Locate the cell with the specified text and output its [x, y] center coordinate. 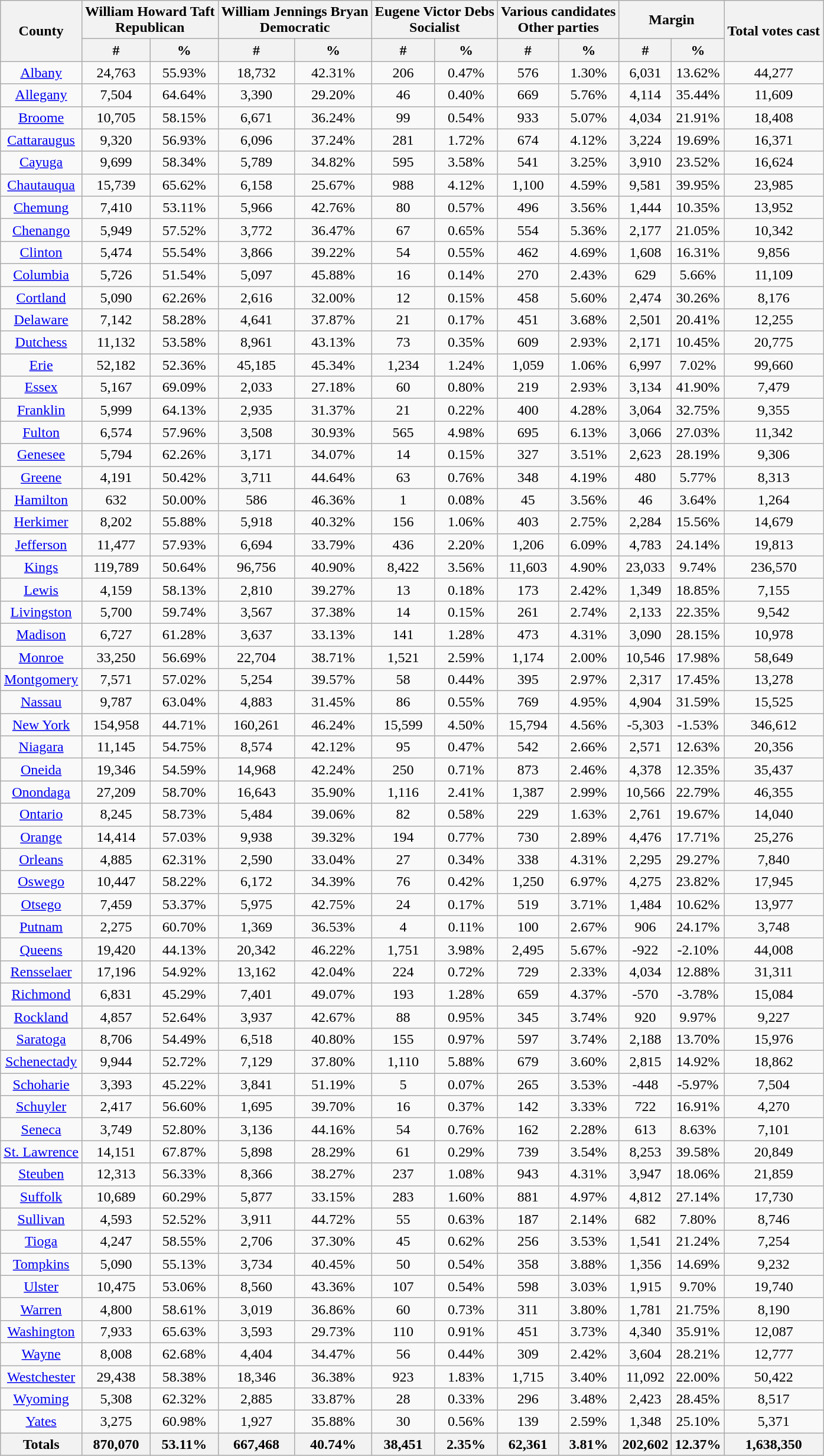
15,794 [528, 725]
3.51% [588, 455]
42.24% [333, 770]
4,378 [645, 770]
13.62% [698, 73]
31.45% [333, 702]
2,501 [645, 320]
5,794 [116, 455]
63 [403, 477]
33.15% [333, 1197]
2.46% [588, 770]
4.95% [588, 702]
173 [528, 589]
0.63% [467, 1219]
73 [403, 343]
5,975 [256, 904]
107 [403, 1286]
33.13% [333, 634]
3.25% [588, 162]
3.68% [588, 320]
2,417 [116, 1107]
25,276 [774, 837]
1.24% [467, 365]
17.71% [698, 837]
5.66% [698, 275]
613 [645, 1129]
35.91% [698, 1331]
22.00% [698, 1377]
3,947 [645, 1174]
Wayne [41, 1354]
Rensselaer [41, 972]
Cayuga [41, 162]
311 [528, 1309]
8,961 [256, 343]
9,944 [116, 1062]
17,196 [116, 972]
76 [403, 882]
3,711 [256, 477]
598 [528, 1286]
27.03% [698, 432]
4,904 [645, 702]
13 [403, 589]
5,308 [116, 1399]
4,885 [116, 859]
30.93% [333, 432]
16.31% [698, 252]
Margin [672, 20]
Putnam [41, 927]
44.64% [333, 477]
194 [403, 837]
15.56% [698, 522]
58.15% [184, 118]
0.91% [467, 1331]
7,129 [256, 1062]
52.36% [184, 365]
51.19% [333, 1084]
8,253 [645, 1152]
283 [403, 1197]
7,479 [774, 387]
-3.78% [698, 994]
1,751 [403, 949]
10,447 [116, 882]
21.75% [698, 1309]
219 [528, 387]
5.36% [588, 230]
296 [528, 1399]
1.30% [588, 73]
67 [403, 230]
55.93% [184, 73]
0.42% [467, 882]
16,371 [774, 140]
Ontario [41, 815]
20,342 [256, 949]
Albany [41, 73]
1,484 [645, 904]
Clinton [41, 252]
44.71% [184, 725]
Columbia [41, 275]
35.90% [333, 792]
36.47% [333, 230]
29.20% [333, 95]
New York [41, 725]
2,810 [256, 589]
39.22% [333, 252]
400 [528, 410]
5.77% [698, 477]
56.69% [184, 657]
-570 [645, 994]
0.95% [467, 1017]
56.93% [184, 140]
2,623 [645, 455]
0.11% [467, 927]
3,593 [256, 1331]
8,176 [774, 297]
5,999 [116, 410]
202,602 [645, 1444]
5,167 [116, 387]
4.37% [588, 994]
53.37% [184, 904]
23,033 [645, 567]
10,978 [774, 634]
Steuben [41, 1174]
8,190 [774, 1309]
Queens [41, 949]
1,781 [645, 1309]
31,311 [774, 972]
7,571 [116, 680]
9,320 [116, 140]
11,609 [774, 95]
16.91% [698, 1107]
4,340 [645, 1331]
39.70% [333, 1107]
Niagara [41, 747]
7.80% [698, 1219]
358 [528, 1264]
1,387 [528, 792]
3.98% [467, 949]
2,706 [256, 1242]
4,159 [116, 589]
46.24% [333, 725]
236,570 [774, 567]
42.31% [333, 73]
155 [403, 1040]
80 [403, 207]
7,155 [774, 589]
Richmond [41, 994]
58.13% [184, 589]
15,525 [774, 702]
586 [256, 500]
54.59% [184, 770]
6,694 [256, 545]
6,158 [256, 185]
82 [403, 815]
462 [528, 252]
19.67% [698, 815]
2.43% [588, 275]
18.85% [698, 589]
2.35% [467, 1444]
-448 [645, 1084]
7,840 [774, 859]
5,254 [256, 680]
2.28% [588, 1129]
Chenango [41, 230]
4.59% [588, 185]
65.62% [184, 185]
Herkimer [41, 522]
139 [528, 1422]
64.13% [184, 410]
61 [403, 1152]
39.57% [333, 680]
Chemung [41, 207]
14.92% [698, 1062]
281 [403, 140]
3,911 [256, 1219]
0.73% [467, 1309]
49.07% [333, 994]
0.33% [467, 1399]
154,958 [116, 725]
2,133 [645, 612]
44.13% [184, 949]
8,202 [116, 522]
21.91% [698, 118]
3,019 [256, 1309]
3,134 [645, 387]
8,008 [116, 1354]
61.28% [184, 634]
24.17% [698, 927]
3.73% [588, 1331]
4,270 [774, 1107]
St. Lawrence [41, 1152]
Seneca [41, 1129]
667,468 [256, 1444]
12.37% [698, 1444]
695 [528, 432]
7,254 [774, 1242]
3,136 [256, 1129]
519 [528, 904]
19.69% [698, 140]
42.76% [333, 207]
27 [403, 859]
4,800 [116, 1309]
40.45% [333, 1264]
50.00% [184, 500]
24 [403, 904]
3,090 [645, 634]
40.80% [333, 1040]
18,408 [774, 118]
6,096 [256, 140]
6.97% [588, 882]
15,084 [774, 994]
65.63% [184, 1331]
3.54% [588, 1152]
160,261 [256, 725]
Livingston [41, 612]
50.64% [184, 567]
18,862 [774, 1062]
55.54% [184, 252]
7,142 [116, 320]
6,831 [116, 994]
18.06% [698, 1174]
2,171 [645, 343]
933 [528, 118]
20,849 [774, 1152]
4,247 [116, 1242]
10,705 [116, 118]
19,813 [774, 545]
30 [403, 1422]
1,444 [645, 207]
Allegany [41, 95]
12.63% [698, 747]
923 [403, 1377]
4.69% [588, 252]
Yates [41, 1422]
99,660 [774, 365]
60.98% [184, 1422]
33.79% [333, 545]
19,740 [774, 1286]
3.03% [588, 1286]
23.52% [698, 162]
67.87% [184, 1152]
Otsego [41, 904]
1,349 [645, 589]
-5.97% [698, 1084]
Total votes cast [774, 31]
Schenectady [41, 1062]
6,727 [116, 634]
10,342 [774, 230]
0.62% [467, 1242]
2,885 [256, 1399]
37.80% [333, 1062]
2,188 [645, 1040]
20,775 [774, 343]
119,789 [116, 567]
0.34% [467, 859]
4.98% [467, 432]
1,927 [256, 1422]
2.99% [588, 792]
156 [403, 522]
17,730 [774, 1197]
42.67% [333, 1017]
870,070 [116, 1444]
22.79% [698, 792]
2.20% [467, 545]
Westchester [41, 1377]
4,476 [645, 837]
-2.10% [698, 949]
63.04% [184, 702]
11,603 [528, 567]
43.13% [333, 343]
7,410 [116, 207]
36.86% [333, 1309]
56 [403, 1354]
3.71% [588, 904]
38,451 [403, 1444]
25.10% [698, 1422]
5,726 [116, 275]
10,689 [116, 1197]
Essex [41, 387]
5,474 [116, 252]
99 [403, 118]
739 [528, 1152]
Ulster [41, 1286]
12,313 [116, 1174]
2,317 [645, 680]
11,092 [645, 1377]
2,590 [256, 859]
12,087 [774, 1331]
64.64% [184, 95]
906 [645, 927]
34.07% [333, 455]
2.41% [467, 792]
3.33% [588, 1107]
13,977 [774, 904]
14,968 [256, 770]
4,191 [116, 477]
3,224 [645, 140]
2,284 [645, 522]
17,945 [774, 882]
3,066 [645, 432]
8,422 [403, 567]
4,404 [256, 1354]
3,748 [774, 927]
Dutchess [41, 343]
0.77% [467, 837]
69.09% [184, 387]
669 [528, 95]
53.58% [184, 343]
265 [528, 1084]
9,787 [116, 702]
45.29% [184, 994]
39.27% [333, 589]
8,313 [774, 477]
58.55% [184, 1242]
13,162 [256, 972]
11,109 [774, 275]
11,145 [116, 747]
28.19% [698, 455]
22.35% [698, 612]
4.90% [588, 567]
25.67% [333, 185]
5,918 [256, 522]
629 [645, 275]
496 [528, 207]
2,423 [645, 1399]
12,777 [774, 1354]
2,571 [645, 747]
595 [403, 162]
50,422 [774, 1377]
58.61% [184, 1309]
Nassau [41, 702]
5,484 [256, 815]
1,541 [645, 1242]
Oswego [41, 882]
2,616 [256, 297]
1 [403, 500]
5.07% [588, 118]
256 [528, 1242]
6,574 [116, 432]
309 [528, 1354]
13.70% [698, 1040]
52.64% [184, 1017]
345 [528, 1017]
395 [528, 680]
9,699 [116, 162]
2,177 [645, 230]
-1.53% [698, 725]
9,232 [774, 1264]
44.72% [333, 1219]
36.24% [333, 118]
45,185 [256, 365]
7,101 [774, 1129]
659 [528, 994]
Schuyler [41, 1107]
38.71% [333, 657]
3.88% [588, 1264]
20.41% [698, 320]
3,910 [645, 162]
96,756 [256, 567]
3,749 [116, 1129]
4.97% [588, 1197]
35.88% [333, 1422]
39.32% [333, 837]
2.14% [588, 1219]
1,915 [645, 1286]
3,393 [116, 1084]
45.88% [333, 275]
44.16% [333, 1129]
58.34% [184, 162]
40.32% [333, 522]
1,356 [645, 1264]
873 [528, 770]
62.68% [184, 1354]
13,952 [774, 207]
40.90% [333, 567]
33,250 [116, 657]
3.48% [588, 1399]
58,649 [774, 657]
Madison [41, 634]
4,114 [645, 95]
4,812 [645, 1197]
62,361 [528, 1444]
34.82% [333, 162]
40.74% [333, 1444]
95 [403, 747]
5,097 [256, 275]
8,366 [256, 1174]
14,040 [774, 815]
346,612 [774, 725]
12 [403, 297]
Totals [41, 1444]
0.29% [467, 1152]
15,739 [116, 185]
2.66% [588, 747]
722 [645, 1107]
Tioga [41, 1242]
Rockland [41, 1017]
3,508 [256, 432]
Tompkins [41, 1264]
10.45% [698, 343]
9,227 [774, 1017]
46.36% [333, 500]
34.39% [333, 882]
348 [528, 477]
229 [528, 815]
3,604 [645, 1354]
11,477 [116, 545]
27,209 [116, 792]
3,866 [256, 252]
Genesee [41, 455]
1,059 [528, 365]
57.93% [184, 545]
338 [528, 859]
4.19% [588, 477]
37.24% [333, 140]
5,877 [256, 1197]
62.32% [184, 1399]
11,342 [774, 432]
Schoharie [41, 1084]
37.30% [333, 1242]
52.72% [184, 1062]
54.92% [184, 972]
6.13% [588, 432]
565 [403, 432]
42.12% [333, 747]
3,637 [256, 634]
1,234 [403, 365]
50.42% [184, 477]
554 [528, 230]
3,064 [645, 410]
34.47% [333, 1354]
14.69% [698, 1264]
60.29% [184, 1197]
7,401 [256, 994]
58.73% [184, 815]
58.28% [184, 320]
58.70% [184, 792]
100 [528, 927]
58 [403, 680]
473 [528, 634]
1,638,350 [774, 1444]
1,608 [645, 252]
6.09% [588, 545]
52.80% [184, 1129]
55.13% [184, 1264]
45.34% [333, 365]
Franklin [41, 410]
8,560 [256, 1286]
5.88% [467, 1062]
0.72% [467, 972]
3,772 [256, 230]
1,348 [645, 1422]
1,110 [403, 1062]
Cortland [41, 297]
56.60% [184, 1107]
14,151 [116, 1152]
0.35% [467, 343]
6,997 [645, 365]
193 [403, 994]
62.31% [184, 859]
29.27% [698, 859]
28.45% [698, 1399]
3,937 [256, 1017]
4,641 [256, 320]
57.03% [184, 837]
57.02% [184, 680]
54.49% [184, 1040]
21,859 [774, 1174]
35.44% [698, 95]
6,518 [256, 1040]
54.75% [184, 747]
21.05% [698, 230]
86 [403, 702]
206 [403, 73]
15,976 [774, 1040]
1,264 [774, 500]
88 [403, 1017]
Warren [41, 1309]
3,734 [256, 1264]
1,116 [403, 792]
33.04% [333, 859]
920 [645, 1017]
6,671 [256, 118]
58.38% [184, 1377]
45.22% [184, 1084]
William Jennings Bryan Democratic [295, 20]
3,390 [256, 95]
Fulton [41, 432]
2.74% [588, 612]
27.14% [698, 1197]
24,763 [116, 73]
110 [403, 1331]
Suffolk [41, 1197]
32.00% [333, 297]
14,414 [116, 837]
141 [403, 634]
11,132 [116, 343]
5.67% [588, 949]
609 [528, 343]
39.95% [698, 185]
7.02% [698, 365]
1.08% [467, 1174]
9,542 [774, 612]
8,574 [256, 747]
37.87% [333, 320]
943 [528, 1174]
15,599 [403, 725]
30.26% [698, 297]
60.70% [184, 927]
1,369 [256, 927]
730 [528, 837]
542 [528, 747]
7,459 [116, 904]
Orange [41, 837]
0.40% [467, 95]
28.15% [698, 634]
2,275 [116, 927]
3,841 [256, 1084]
36.38% [333, 1377]
Erie [41, 365]
3.80% [588, 1309]
1,250 [528, 882]
5.60% [588, 297]
24.14% [698, 545]
4,275 [645, 882]
17.98% [698, 657]
18,346 [256, 1377]
Lewis [41, 589]
10.62% [698, 904]
37.38% [333, 612]
237 [403, 1174]
2.00% [588, 657]
52.52% [184, 1219]
44,277 [774, 73]
10,546 [645, 657]
162 [528, 1129]
Chautauqua [41, 185]
5,371 [774, 1422]
0.65% [467, 230]
43.36% [333, 1286]
Various candidatesOther parties [558, 20]
1,206 [528, 545]
0.97% [467, 1040]
4.50% [467, 725]
Broome [41, 118]
436 [403, 545]
9,856 [774, 252]
674 [528, 140]
679 [528, 1062]
23,985 [774, 185]
17.45% [698, 680]
18,732 [256, 73]
8,245 [116, 815]
42.04% [333, 972]
7,933 [116, 1331]
8.63% [698, 1129]
1,174 [528, 657]
3,275 [116, 1422]
0.80% [467, 387]
1.63% [588, 815]
224 [403, 972]
28 [403, 1399]
Cattaraugus [41, 140]
5,949 [116, 230]
632 [116, 500]
0.71% [467, 770]
5.76% [588, 95]
4,883 [256, 702]
46.22% [333, 949]
Greene [41, 477]
1,695 [256, 1107]
-5,303 [645, 725]
46,355 [774, 792]
682 [645, 1219]
4.56% [588, 725]
1,715 [528, 1377]
William Howard TaftRepublican [150, 20]
County [41, 31]
0.14% [467, 275]
Wyoming [41, 1399]
55 [403, 1219]
4 [403, 927]
2.75% [588, 522]
9.70% [698, 1286]
Delaware [41, 320]
2.67% [588, 927]
881 [528, 1197]
0.08% [467, 500]
Montgomery [41, 680]
Onondaga [41, 792]
2.33% [588, 972]
52,182 [116, 365]
27.18% [333, 387]
4,783 [645, 545]
12,255 [774, 320]
729 [528, 972]
5,700 [116, 612]
39.06% [333, 815]
-922 [645, 949]
4,593 [116, 1219]
32.75% [698, 410]
2,033 [256, 387]
9,581 [645, 185]
988 [403, 185]
0.58% [467, 815]
9,306 [774, 455]
0.56% [467, 1422]
12.35% [698, 770]
2,495 [528, 949]
3.40% [588, 1377]
3.81% [588, 1444]
19,346 [116, 770]
Monroe [41, 657]
8,746 [774, 1219]
0.18% [467, 589]
Washington [41, 1331]
3,567 [256, 612]
Kings [41, 567]
51.54% [184, 275]
Jefferson [41, 545]
458 [528, 297]
1.72% [467, 140]
23.82% [698, 882]
6,031 [645, 73]
58.22% [184, 882]
4.28% [588, 410]
0.07% [467, 1084]
35,437 [774, 770]
3.58% [467, 162]
31.37% [333, 410]
19,420 [116, 949]
4,857 [116, 1017]
31.59% [698, 702]
2.97% [588, 680]
541 [528, 162]
5,789 [256, 162]
16,643 [256, 792]
57.96% [184, 432]
41.90% [698, 387]
28.29% [333, 1152]
44,008 [774, 949]
13,278 [774, 680]
3,171 [256, 455]
14,679 [774, 522]
5,898 [256, 1152]
Sullivan [41, 1219]
576 [528, 73]
36.53% [333, 927]
142 [528, 1107]
57.52% [184, 230]
3.64% [698, 500]
10,475 [116, 1286]
16,624 [774, 162]
261 [528, 612]
10,566 [645, 792]
39.58% [698, 1152]
50 [403, 1264]
2.89% [588, 837]
1.60% [467, 1197]
59.74% [184, 612]
Hamilton [41, 500]
2,935 [256, 410]
53.06% [184, 1286]
10.35% [698, 207]
2,295 [645, 859]
769 [528, 702]
5,966 [256, 207]
0.57% [467, 207]
3.60% [588, 1062]
1.83% [467, 1377]
8,706 [116, 1040]
2,761 [645, 815]
38.27% [333, 1174]
20,356 [774, 747]
2,474 [645, 297]
55.88% [184, 522]
21.24% [698, 1242]
29.73% [333, 1331]
327 [528, 455]
Oneida [41, 770]
1,100 [528, 185]
0.37% [467, 1107]
187 [528, 1219]
270 [528, 275]
403 [528, 522]
250 [403, 770]
Saratoga [41, 1040]
28.21% [698, 1354]
0.22% [467, 410]
Orleans [41, 859]
22,704 [256, 657]
Eugene Victor DebsSocialist [435, 20]
2,815 [645, 1062]
9.74% [698, 567]
42.75% [333, 904]
8,517 [774, 1399]
12.88% [698, 972]
597 [528, 1040]
29,438 [116, 1377]
9,355 [774, 410]
5 [403, 1084]
480 [645, 477]
56.33% [184, 1174]
1,521 [403, 657]
9,938 [256, 837]
9.97% [698, 1017]
33.87% [333, 1399]
6,172 [256, 882]
